Scan for the cell matching the given text and deliver its (X, Y) coordinate at center. 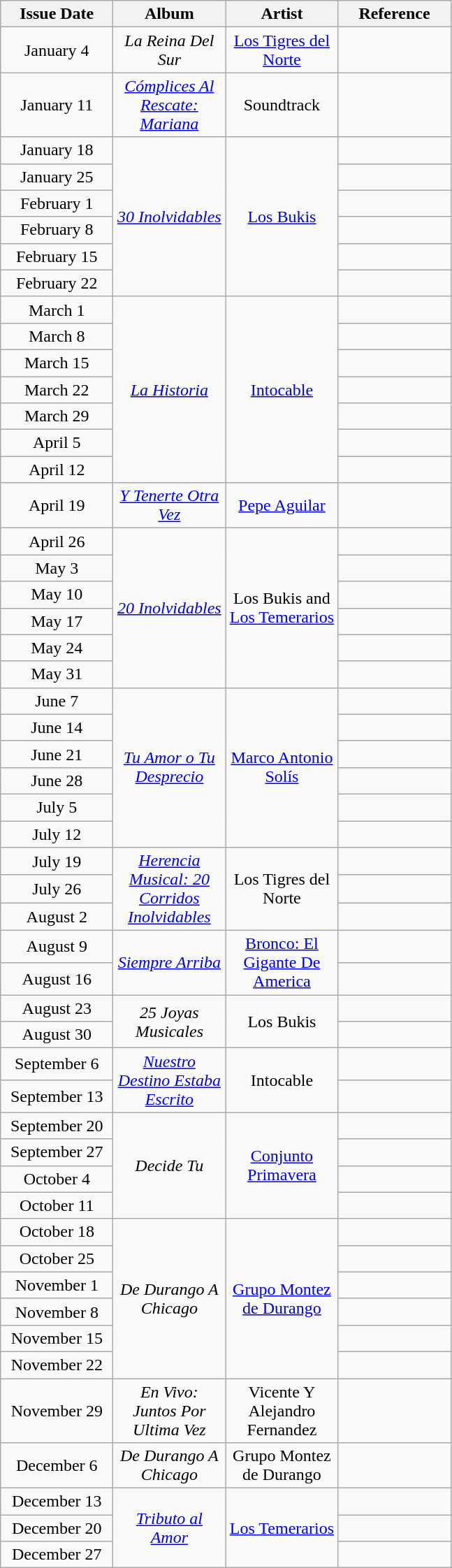
May 10 (57, 595)
August 9 (57, 947)
July 26 (57, 889)
Tu Amor o Tu Desprecio (169, 767)
August 23 (57, 1008)
Herencia Musical: 20 Corridos Inolvidables (169, 889)
May 31 (57, 674)
September 6 (57, 1064)
May 17 (57, 621)
Decide Tu (169, 1166)
Los Bukis and Los Temerarios (282, 608)
Soundtrack (282, 105)
March 15 (57, 363)
July 12 (57, 834)
August 2 (57, 917)
May 24 (57, 648)
April 12 (57, 470)
20 Inolvidables (169, 608)
Album (169, 14)
December 6 (57, 1466)
Los Temerarios (282, 1528)
June 21 (57, 754)
November 15 (57, 1338)
Y Tenerte Otra Vez (169, 506)
July 19 (57, 862)
August 16 (57, 979)
Reference (394, 14)
June 14 (57, 727)
Nuestro Destino Estaba Escrito (169, 1080)
September 27 (57, 1152)
October 4 (57, 1179)
25 Joyas Musicales (169, 1022)
July 5 (57, 807)
En Vivo: Juntos Por Ultima Vez (169, 1410)
April 19 (57, 506)
January 18 (57, 150)
Bronco: El Gigante De America (282, 963)
Pepe Aguilar (282, 506)
June 28 (57, 781)
December 13 (57, 1502)
February 22 (57, 283)
March 22 (57, 389)
La Reina Del Sur (169, 50)
Issue Date (57, 14)
April 26 (57, 542)
September 20 (57, 1126)
January 25 (57, 177)
March 8 (57, 336)
January 4 (57, 50)
June 7 (57, 701)
Marco Antonio Solís (282, 767)
November 1 (57, 1285)
Siempre Arriba (169, 963)
Conjunto Primavera (282, 1166)
November 29 (57, 1410)
September 13 (57, 1096)
30 Inolvidables (169, 217)
December 27 (57, 1555)
April 5 (57, 443)
February 1 (57, 203)
Artist (282, 14)
October 18 (57, 1232)
January 11 (57, 105)
Cómplices Al Rescate: Mariana (169, 105)
October 11 (57, 1205)
February 15 (57, 256)
March 1 (57, 310)
October 25 (57, 1258)
Vicente Y Alejandro Fernandez (282, 1410)
March 29 (57, 416)
May 3 (57, 568)
November 22 (57, 1365)
February 8 (57, 230)
August 30 (57, 1035)
Tributo al Amor (169, 1528)
December 20 (57, 1528)
November 8 (57, 1312)
La Historia (169, 389)
